Detect which cell encompasses the target text, then output its (x, y) center coordinate. 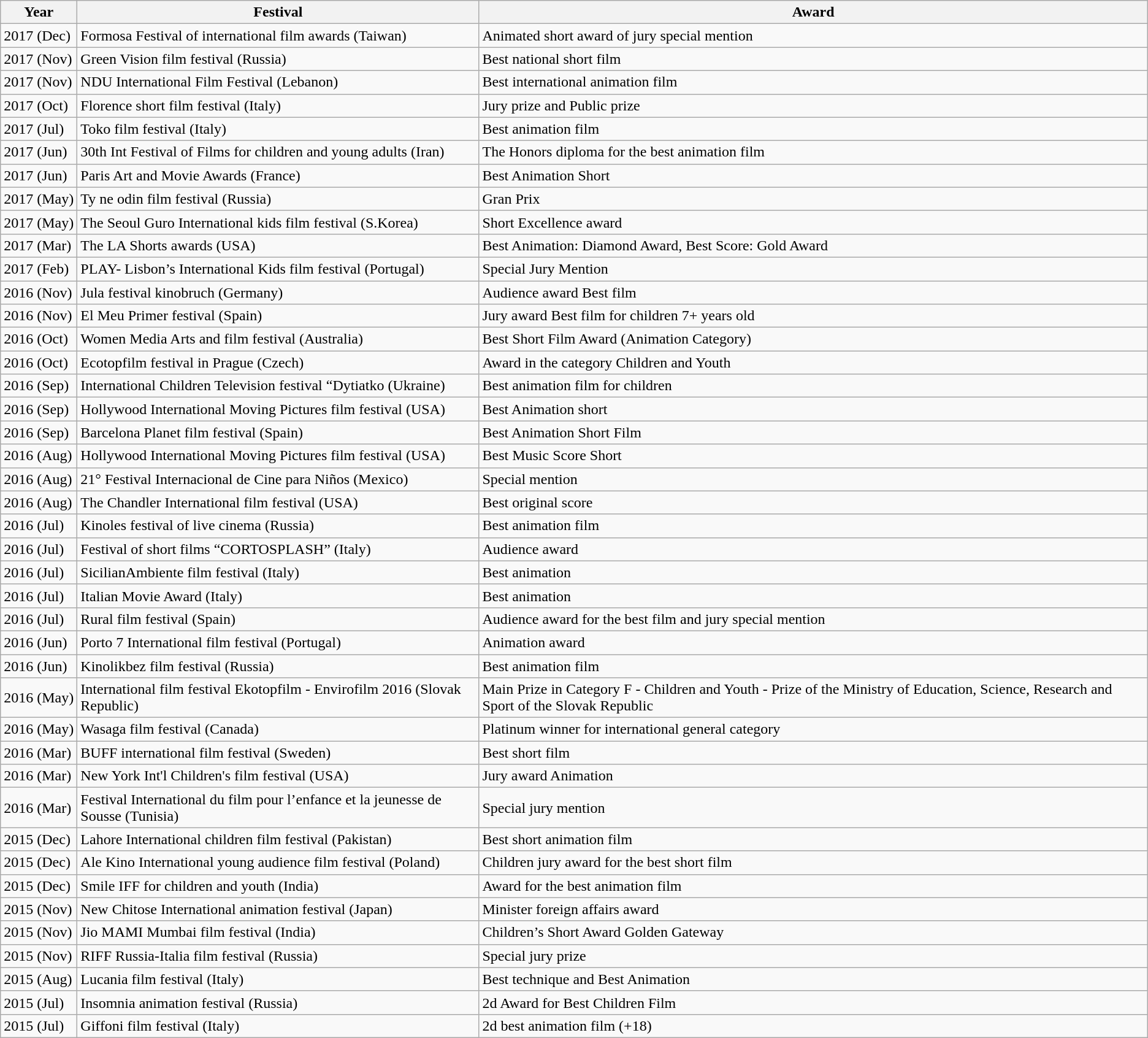
Award for the best animation film (813, 886)
Kinoles festival of live cinema (Russia) (278, 526)
Audience award (813, 549)
Best international animation film (813, 82)
The LA Shorts awards (USA) (278, 245)
Women Media Arts and film festival (Australia) (278, 339)
The Honors diploma for the best animation film (813, 152)
Florence short film festival (Italy) (278, 106)
Best animation film for children (813, 386)
Jio MAMI Mumbai film festival (India) (278, 932)
2d Award for Best Children Film (813, 1002)
Jury prize and Public prize (813, 106)
2017 (Mar) (39, 245)
Best Short Film Award (Animation Category) (813, 339)
Green Vision film festival (Russia) (278, 59)
PLAY- Lisbon’s International Kids film festival (Portugal) (278, 269)
Main Prize in Category F - Children and Youth - Prize of the Ministry of Education, Science, Research and Sport of the Slovak Republic (813, 698)
Best Animation: Diamond Award, Best Score: Gold Award (813, 245)
NDU International Film Festival (Lebanon) (278, 82)
Best Animation Short Film (813, 433)
New York Int'l Children's film festival (USA) (278, 776)
Festival International du film pour l’enfance et la jeunesse de Sousse (Tunisia) (278, 807)
Children’s Short Award Golden Gateway (813, 932)
Formosa Festival of international film awards (Taiwan) (278, 36)
Audience award Best film (813, 293)
2017 (Oct) (39, 106)
Toko film festival (Italy) (278, 129)
2017 (Feb) (39, 269)
RIFF Russia-Italia film festival (Russia) (278, 956)
Ale Kino International young audience film festival (Poland) (278, 863)
2017 (Dec) (39, 36)
SicilianAmbiente film festival (Italy) (278, 572)
2015 (Aug) (39, 979)
Platinum winner for international general category (813, 729)
Gran Prix (813, 199)
Animated short award of jury special mention (813, 36)
Award in the category Children and Youth (813, 363)
Best short animation film (813, 839)
Best national short film (813, 59)
Lahore International children film festival (Pakistan) (278, 839)
Best Music Score Short (813, 456)
Porto 7 International film festival (Portugal) (278, 642)
Best technique and Best Animation (813, 979)
Special jury prize (813, 956)
2017 (Jul) (39, 129)
Kinolikbez film festival (Russia) (278, 666)
Giffoni film festival (Italy) (278, 1026)
Special jury mention (813, 807)
2d best animation film (+18) (813, 1026)
Short Excellence award (813, 222)
Audience award for the best film and jury special mention (813, 619)
International Children Television festival “Dytiatko (Ukraine) (278, 386)
International film festival Ekotopfilm - Envirofilm 2016 (Slovak Republic) (278, 698)
Festival (278, 12)
21° Festival Internacional de Cine para Niños (Mexico) (278, 479)
The Seoul Guro International kids film festival (S.Korea) (278, 222)
The Chandler International film festival (USA) (278, 502)
New Chitose International animation festival (Japan) (278, 909)
Barcelona Planet film festival (Spain) (278, 433)
Wasaga film festival (Canada) (278, 729)
Ecotopfilm festival in Prague (Czech) (278, 363)
Special mention (813, 479)
Children jury award for the best short film (813, 863)
Lucania film festival (Italy) (278, 979)
Jula festival kinobruch (Germany) (278, 293)
Rural film festival (Spain) (278, 619)
Year (39, 12)
Special Jury Mention (813, 269)
Paris Art and Movie Awards (France) (278, 175)
Festival of short films “CORTOSPLASH” (Italy) (278, 549)
Best original score (813, 502)
Best Animation short (813, 409)
Animation award (813, 642)
Smile IFF for children and youth (India) (278, 886)
Best short film (813, 753)
Best Animation Short (813, 175)
30th Int Festival of Films for children and young adults (Iran) (278, 152)
Ty ne odin film festival (Russia) (278, 199)
Insomnia animation festival (Russia) (278, 1002)
Italian Movie Award (Italy) (278, 596)
Jury award Best film for children 7+ years old (813, 316)
Minister foreign affairs award (813, 909)
Jury award Animation (813, 776)
El Meu Primer festival (Spain) (278, 316)
Award (813, 12)
BUFF international film festival (Sweden) (278, 753)
